Return the (X, Y) coordinate for the center point of the cell that contains the specified text.  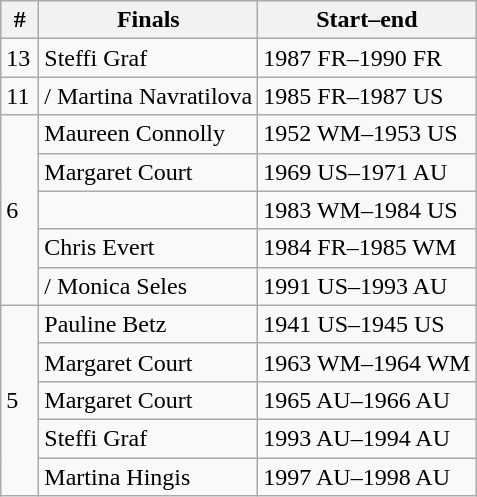
Maureen Connolly (148, 134)
1985 FR–1987 US (367, 96)
1983 WM–1984 US (367, 210)
Pauline Betz (148, 324)
Start–end (367, 20)
1941 US–1945 US (367, 324)
Martina Hingis (148, 477)
1969 US–1971 AU (367, 172)
1993 AU–1994 AU (367, 438)
1987 FR–1990 FR (367, 58)
6 (20, 210)
Chris Evert (148, 248)
1952 WM–1953 US (367, 134)
5 (20, 400)
1997 AU–1998 AU (367, 477)
# (20, 20)
1984 FR–1985 WM (367, 248)
1991 US–1993 AU (367, 286)
13 (20, 58)
/ Martina Navratilova (148, 96)
Finals (148, 20)
1965 AU–1966 AU (367, 400)
1963 WM–1964 WM (367, 362)
/ Monica Seles (148, 286)
11 (20, 96)
